Output the (x, y) coordinate of the center of the cell containing the given text.  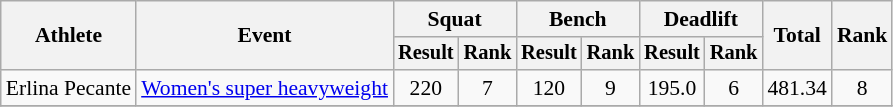
120 (549, 88)
Bench (578, 19)
8 (862, 88)
9 (611, 88)
Erlina Pecante (68, 88)
6 (734, 88)
Deadlift (700, 19)
481.34 (796, 88)
Squat (454, 19)
Athlete (68, 36)
7 (488, 88)
195.0 (672, 88)
220 (426, 88)
Total (796, 36)
Women's super heavyweight (264, 88)
Event (264, 36)
